Search for the cell housing the specified text and yield its [x, y] center coordinate. 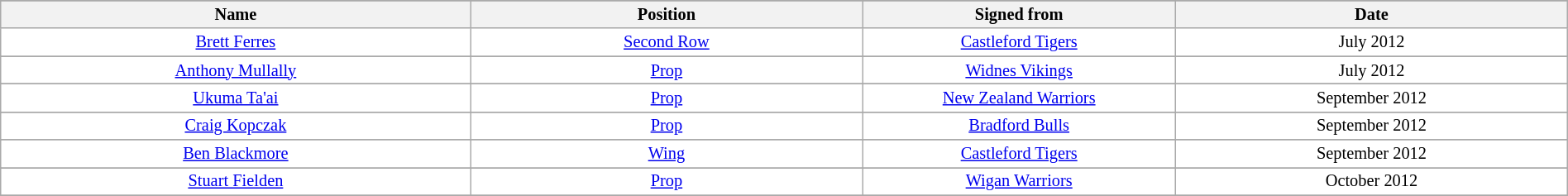
Anthony Mullally [236, 70]
Widnes Vikings [1019, 70]
October 2012 [1372, 181]
Ukuma Ta'ai [236, 98]
New Zealand Warriors [1019, 98]
Brett Ferres [236, 42]
Wing [667, 154]
Wigan Warriors [1019, 181]
Stuart Fielden [236, 181]
Ben Blackmore [236, 154]
Bradford Bulls [1019, 126]
Name [236, 14]
Second Row [667, 42]
Craig Kopczak [236, 126]
Date [1372, 14]
Signed from [1019, 14]
Position [667, 14]
